Provide the [X, Y] coordinate of the cell's center where the given text is located.  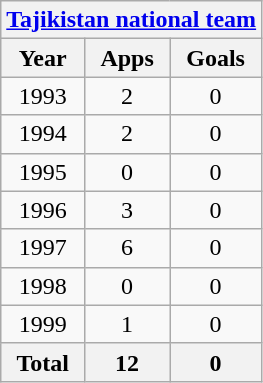
6 [128, 248]
12 [128, 362]
1998 [43, 286]
1995 [43, 172]
Apps [128, 58]
1994 [43, 134]
Tajikistan national team [132, 20]
1999 [43, 324]
1997 [43, 248]
Total [43, 362]
Goals [216, 58]
Year [43, 58]
1996 [43, 210]
3 [128, 210]
1993 [43, 96]
1 [128, 324]
